Identify which cell holds the provided text, then report its [X, Y] central coordinate. 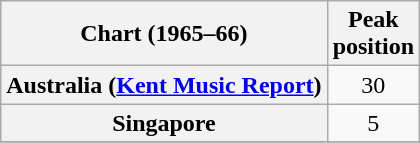
Peakposition [373, 34]
5 [373, 123]
Australia (Kent Music Report) [164, 85]
Singapore [164, 123]
30 [373, 85]
Chart (1965–66) [164, 34]
